Find where the given text appears and provide that cell's center as (X, Y) coordinate. 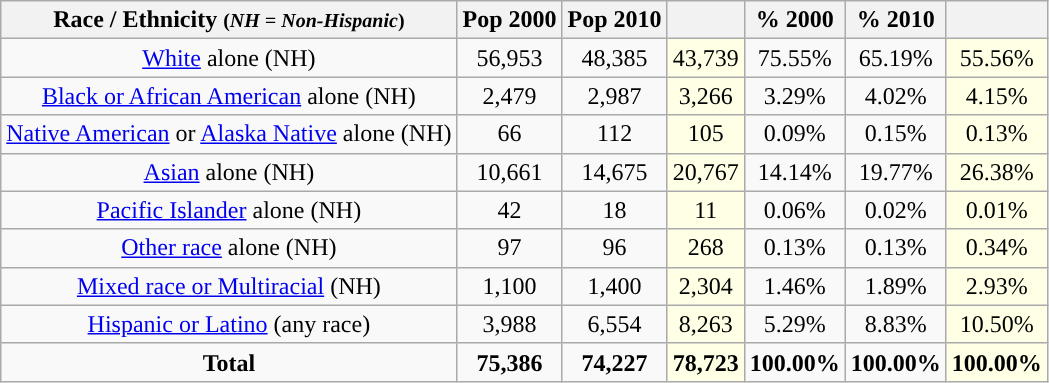
0.01% (996, 210)
2,304 (706, 286)
65.19% (896, 58)
2.93% (996, 286)
0.34% (996, 248)
96 (614, 248)
Black or African American alone (NH) (229, 96)
0.06% (794, 210)
0.09% (794, 134)
75.55% (794, 58)
Pacific Islander alone (NH) (229, 210)
105 (706, 134)
Other race alone (NH) (229, 248)
26.38% (996, 172)
78,723 (706, 362)
0.15% (896, 134)
14.14% (794, 172)
Mixed race or Multiracial (NH) (229, 286)
74,227 (614, 362)
4.15% (996, 96)
Asian alone (NH) (229, 172)
97 (510, 248)
6,554 (614, 324)
18 (614, 210)
1,100 (510, 286)
% 2000 (794, 20)
55.56% (996, 58)
Total (229, 362)
11 (706, 210)
75,386 (510, 362)
43,739 (706, 58)
Pop 2000 (510, 20)
White alone (NH) (229, 58)
3,266 (706, 96)
10,661 (510, 172)
8,263 (706, 324)
Pop 2010 (614, 20)
1,400 (614, 286)
3.29% (794, 96)
42 (510, 210)
Race / Ethnicity (NH = Non-Hispanic) (229, 20)
268 (706, 248)
2,987 (614, 96)
Hispanic or Latino (any race) (229, 324)
8.83% (896, 324)
66 (510, 134)
2,479 (510, 96)
3,988 (510, 324)
5.29% (794, 324)
4.02% (896, 96)
14,675 (614, 172)
56,953 (510, 58)
112 (614, 134)
Native American or Alaska Native alone (NH) (229, 134)
48,385 (614, 58)
20,767 (706, 172)
0.02% (896, 210)
19.77% (896, 172)
1.46% (794, 286)
1.89% (896, 286)
% 2010 (896, 20)
10.50% (996, 324)
